For the text-containing cell, return its midpoint in [x, y] coordinate format. 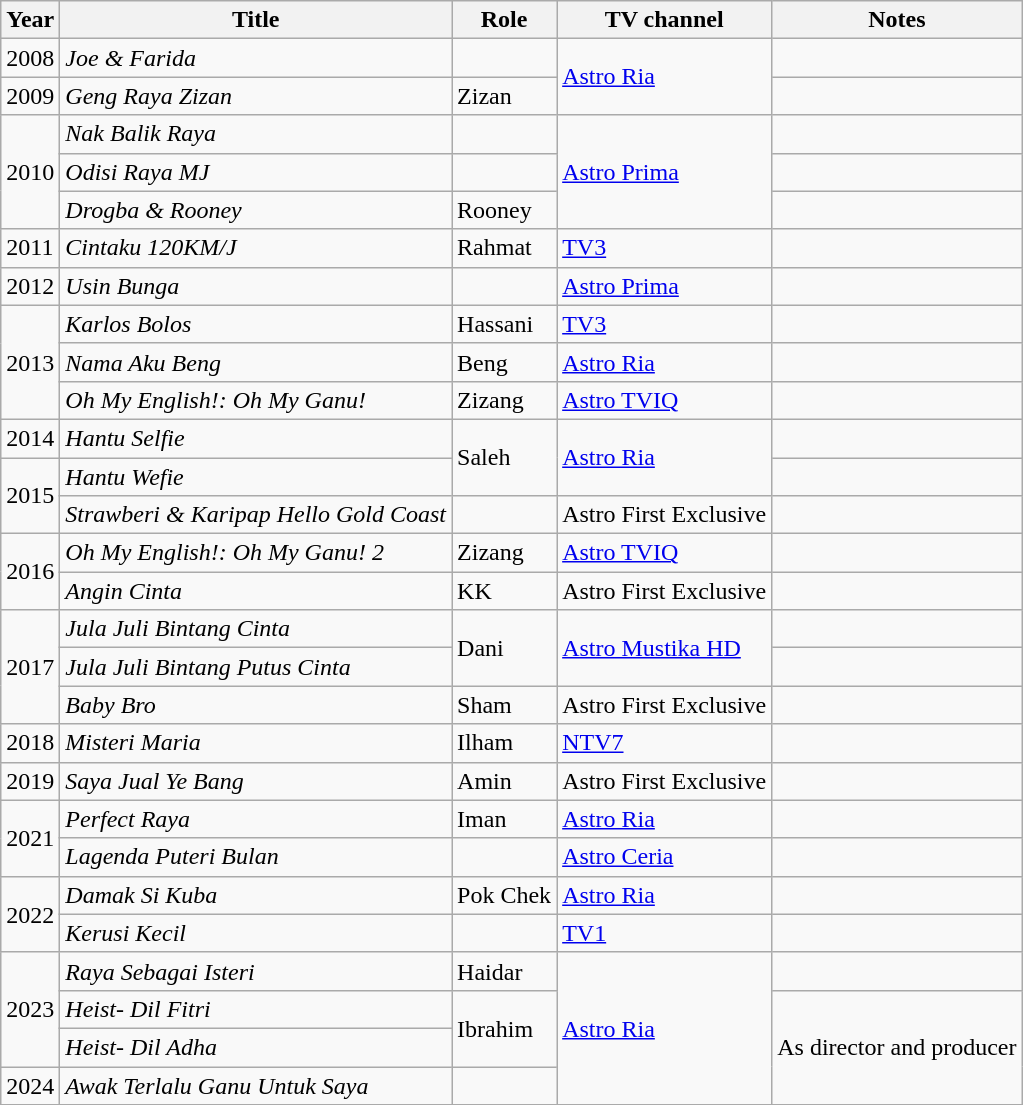
2023 [30, 1009]
Joe & Farida [256, 58]
Odisi Raya MJ [256, 172]
Baby Bro [256, 705]
Drogba & Rooney [256, 210]
As director and producer [897, 1047]
Oh My English!: Oh My Ganu! [256, 400]
Geng Raya Zizan [256, 96]
2019 [30, 781]
Notes [897, 20]
Dani [504, 648]
Cintaku 120KM/J [256, 248]
Hantu Wefie [256, 477]
NTV7 [664, 743]
Jula Juli Bintang Cinta [256, 629]
2022 [30, 914]
Saya Jual Ye Bang [256, 781]
2009 [30, 96]
Oh My English!: Oh My Ganu! 2 [256, 553]
Lagenda Puteri Bulan [256, 857]
Amin [504, 781]
Year [30, 20]
Rooney [504, 210]
Pok Chek [504, 895]
2015 [30, 496]
Perfect Raya [256, 819]
2013 [30, 362]
2017 [30, 667]
Heist- Dil Adha [256, 1047]
2010 [30, 172]
Heist- Dil Fitri [256, 1009]
Karlos Bolos [256, 324]
Nama Aku Beng [256, 362]
Kerusi Kecil [256, 933]
Saleh [504, 457]
2011 [30, 248]
Misteri Maria [256, 743]
Ilham [504, 743]
Nak Balik Raya [256, 134]
Beng [504, 362]
Hantu Selfie [256, 438]
TV1 [664, 933]
Sham [504, 705]
Strawberi & Karipap Hello Gold Coast [256, 515]
Haidar [504, 971]
Iman [504, 819]
2014 [30, 438]
2018 [30, 743]
Astro Ceria [664, 857]
Usin Bunga [256, 286]
2008 [30, 58]
Angin Cinta [256, 591]
KK [504, 591]
Role [504, 20]
Jula Juli Bintang Putus Cinta [256, 667]
Ibrahim [504, 1028]
Raya Sebagai Isteri [256, 971]
2012 [30, 286]
Awak Terlalu Ganu Untuk Saya [256, 1085]
TV channel [664, 20]
Zizan [504, 96]
Title [256, 20]
Hassani [504, 324]
Rahmat [504, 248]
Astro Mustika HD [664, 648]
2016 [30, 572]
2021 [30, 838]
2024 [30, 1085]
Damak Si Kuba [256, 895]
